Search for the cell housing the specified text and yield its (X, Y) center coordinate. 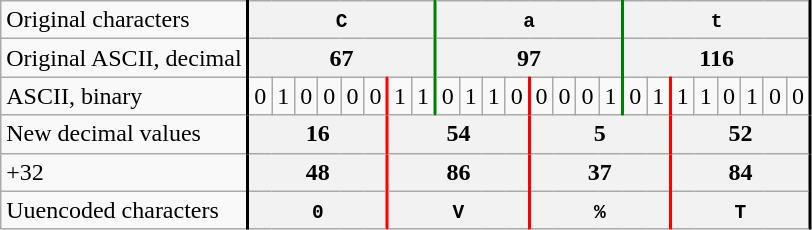
ASCII, binary (124, 96)
97 (529, 58)
16 (318, 134)
New decimal values (124, 134)
37 (600, 172)
86 (458, 172)
48 (318, 172)
84 (740, 172)
Uuencoded characters (124, 210)
Original characters (124, 20)
t (717, 20)
a (529, 20)
T (740, 210)
C (342, 20)
67 (342, 58)
54 (458, 134)
V (458, 210)
Original ASCII, decimal (124, 58)
5 (600, 134)
116 (717, 58)
52 (740, 134)
% (600, 210)
+32 (124, 172)
